Capture the cell that displays the provided text and extract its [X, Y] central coordinate. 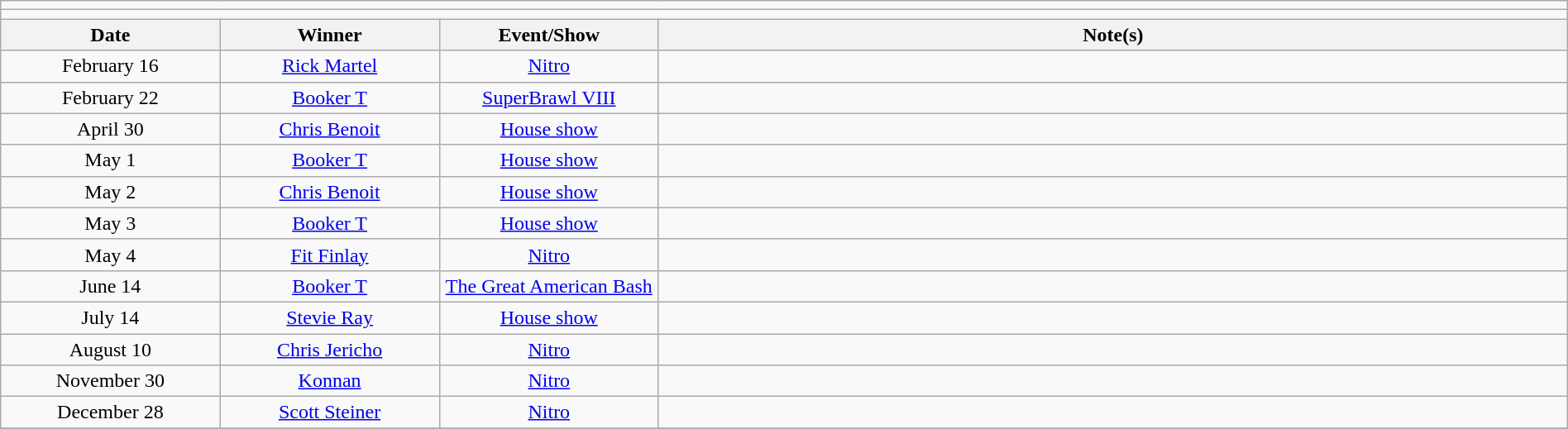
August 10 [111, 350]
May 4 [111, 255]
July 14 [111, 317]
Event/Show [549, 35]
Chris Jericho [329, 350]
Scott Steiner [329, 412]
June 14 [111, 286]
February 22 [111, 98]
The Great American Bash [549, 286]
Winner [329, 35]
Stevie Ray [329, 317]
May 1 [111, 160]
SuperBrawl VIII [549, 98]
December 28 [111, 412]
Fit Finlay [329, 255]
February 16 [111, 66]
May 3 [111, 223]
Konnan [329, 381]
Note(s) [1113, 35]
April 30 [111, 129]
November 30 [111, 381]
Date [111, 35]
Rick Martel [329, 66]
May 2 [111, 192]
